Search for the cell housing the specified text and yield its (X, Y) center coordinate. 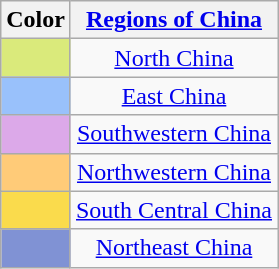
Northeast China (174, 248)
South Central China (174, 210)
North China (174, 58)
Regions of China (174, 20)
Southwestern China (174, 134)
East China (174, 96)
Northwestern China (174, 172)
Color (36, 20)
